Identify which cell holds the provided text, then report its (x, y) central coordinate. 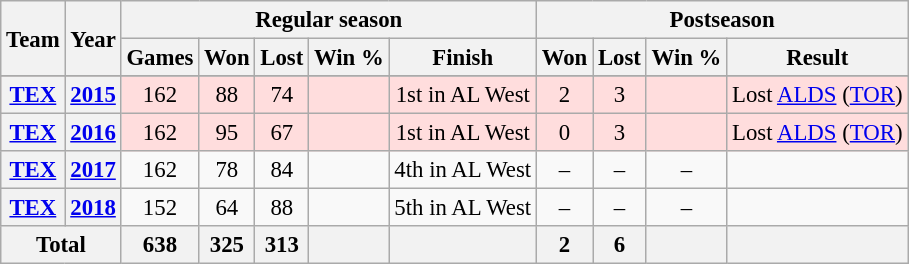
64 (227, 208)
Year (93, 38)
95 (227, 133)
74 (282, 95)
2016 (93, 133)
Postseason (722, 20)
67 (282, 133)
325 (227, 245)
Result (818, 58)
6 (620, 245)
84 (282, 170)
Team (33, 38)
638 (160, 245)
2017 (93, 170)
4th in AL West (462, 170)
313 (282, 245)
2015 (93, 95)
Games (160, 58)
78 (227, 170)
Finish (462, 58)
2018 (93, 208)
152 (160, 208)
Regular season (328, 20)
5th in AL West (462, 208)
0 (564, 133)
Total (61, 245)
